Extract the (x, y) coordinate from the center of the cell holding the provided text.  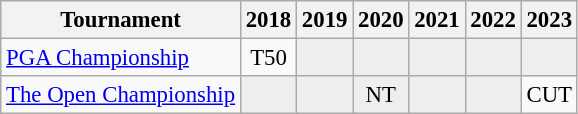
2020 (381, 20)
PGA Championship (121, 58)
NT (381, 95)
The Open Championship (121, 95)
T50 (268, 58)
2021 (437, 20)
2023 (549, 20)
Tournament (121, 20)
2022 (493, 20)
CUT (549, 95)
2019 (325, 20)
2018 (268, 20)
